Identify which cell holds the provided text, then report its [x, y] central coordinate. 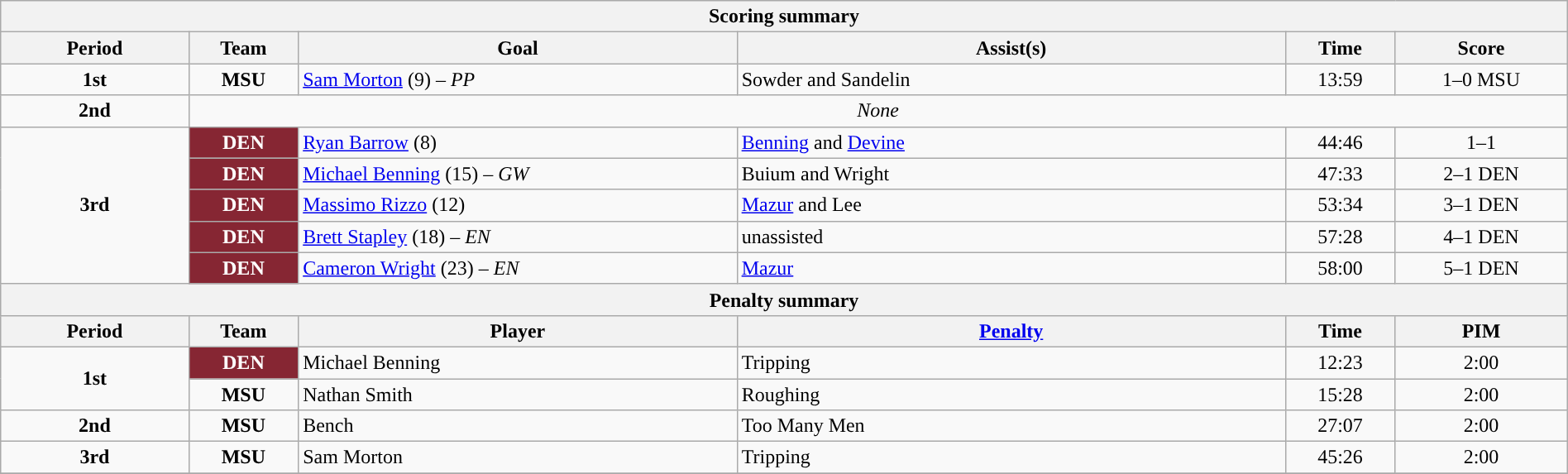
1–1 [1481, 142]
unassisted [1011, 237]
Assist(s) [1011, 48]
Buium and Wright [1011, 174]
Sowder and Sandelin [1011, 79]
Goal [518, 48]
None [878, 111]
27:07 [1340, 426]
Michael Benning (15) – GW [518, 174]
58:00 [1340, 268]
15:28 [1340, 395]
Nathan Smith [518, 395]
Mazur and Lee [1011, 205]
Mazur [1011, 268]
Penalty summary [784, 299]
Too Many Men [1011, 426]
3–1 DEN [1481, 205]
12:23 [1340, 362]
Roughing [1011, 395]
PIM [1481, 331]
47:33 [1340, 174]
Brett Stapley (18) – EN [518, 237]
Cameron Wright (23) – EN [518, 268]
53:34 [1340, 205]
57:28 [1340, 237]
Bench [518, 426]
Penalty [1011, 331]
45:26 [1340, 457]
Benning and Devine [1011, 142]
1–0 MSU [1481, 79]
Score [1481, 48]
Ryan Barrow (8) [518, 142]
5–1 DEN [1481, 268]
Massimo Rizzo (12) [518, 205]
4–1 DEN [1481, 237]
Michael Benning [518, 362]
Sam Morton [518, 457]
Sam Morton (9) – PP [518, 79]
Player [518, 331]
44:46 [1340, 142]
2–1 DEN [1481, 174]
Scoring summary [784, 17]
13:59 [1340, 79]
